Extract the (x, y) coordinate from the center of the cell holding the provided text.  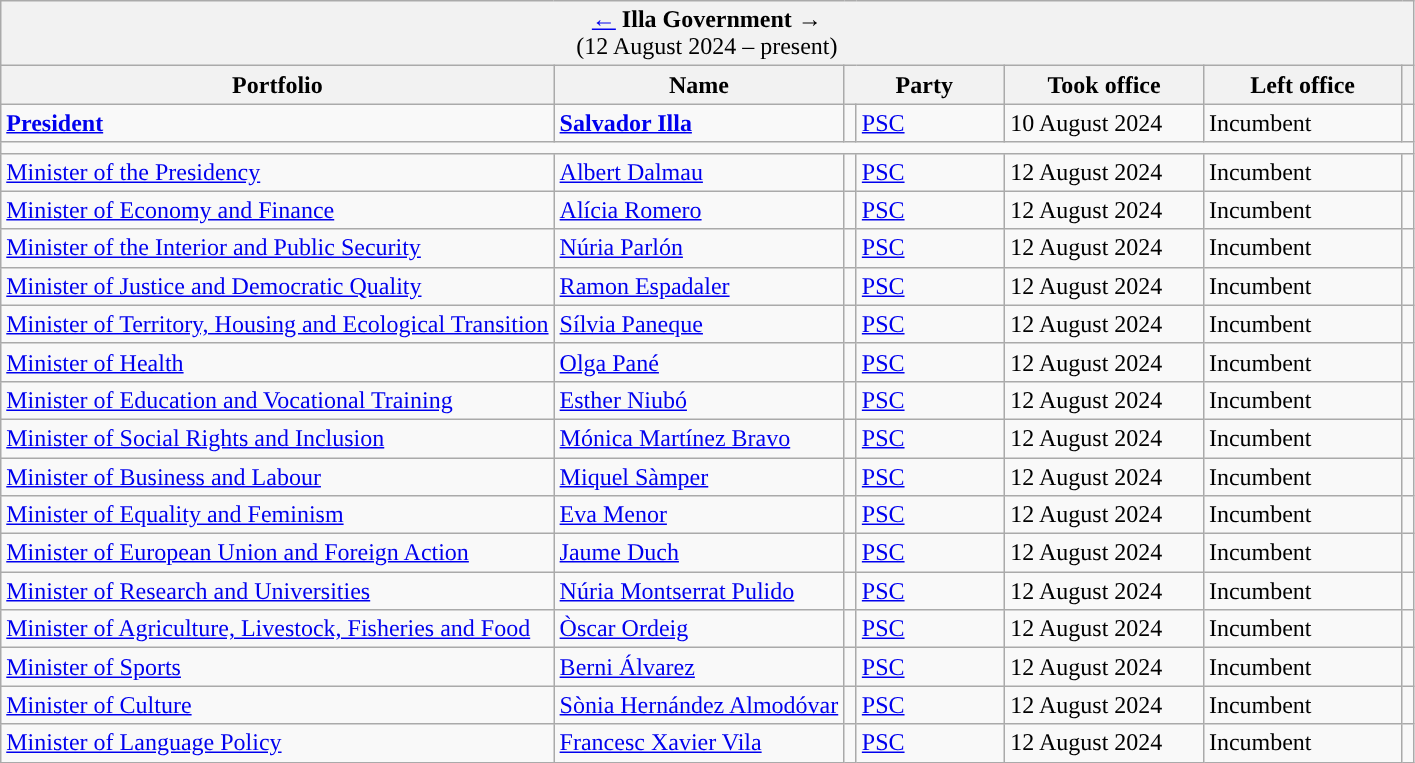
Mónica Martínez Bravo (699, 438)
Minister of Economy and Finance (278, 210)
Minister of the Interior and Public Security (278, 248)
Ramon Espadaler (699, 286)
Minister of European Union and Foreign Action (278, 553)
Olga Pané (699, 362)
Minister of Health (278, 362)
Name (699, 85)
Minister of Culture (278, 705)
Minister of Sports (278, 667)
Minister of Social Rights and Inclusion (278, 438)
Salvador Illa (699, 123)
Albert Dalmau (699, 172)
Francesc Xavier Vila (699, 743)
Minister of Agriculture, Livestock, Fisheries and Food (278, 629)
Jaume Duch (699, 553)
Minister of Justice and Democratic Quality (278, 286)
Minister of Education and Vocational Training (278, 400)
Portfolio (278, 85)
Berni Álvarez (699, 667)
Sílvia Paneque (699, 324)
Alícia Romero (699, 210)
Núria Montserrat Pulido (699, 591)
Núria Parlón (699, 248)
Minister of Equality and Feminism (278, 515)
Òscar Ordeig (699, 629)
← Illa Government →(12 August 2024 – present) (707, 34)
Party (924, 85)
Minister of Research and Universities (278, 591)
Left office (1302, 85)
Minister of Territory, Housing and Ecological Transition (278, 324)
Minister of the Presidency (278, 172)
Minister of Business and Labour (278, 477)
President (278, 123)
Esther Niubó (699, 400)
10 August 2024 (1104, 123)
Eva Menor (699, 515)
Miquel Sàmper (699, 477)
Minister of Language Policy (278, 743)
Sònia Hernández Almodóvar (699, 705)
Took office (1104, 85)
